Scan for the cell matching the given text and deliver its (X, Y) coordinate at center. 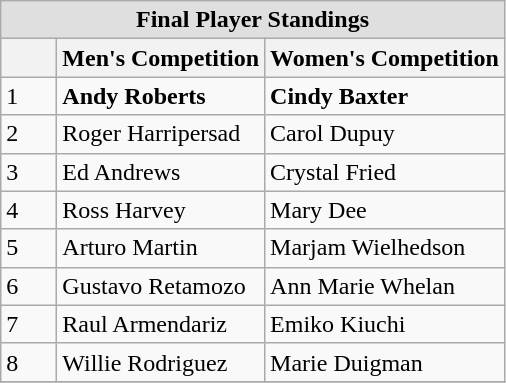
Marie Duigman (385, 362)
Ed Andrews (161, 172)
2 (29, 134)
Final Player Standings (253, 20)
3 (29, 172)
Emiko Kiuchi (385, 324)
7 (29, 324)
8 (29, 362)
Marjam Wielhedson (385, 248)
Ross Harvey (161, 210)
Raul Armendariz (161, 324)
Ann Marie Whelan (385, 286)
Women's Competition (385, 58)
5 (29, 248)
Andy Roberts (161, 96)
Gustavo Retamozo (161, 286)
Willie Rodriguez (161, 362)
Roger Harripersad (161, 134)
Arturo Martin (161, 248)
Men's Competition (161, 58)
6 (29, 286)
Carol Dupuy (385, 134)
Mary Dee (385, 210)
Crystal Fried (385, 172)
Cindy Baxter (385, 96)
4 (29, 210)
1 (29, 96)
